Capture the cell that displays the provided text and extract its [x, y] central coordinate. 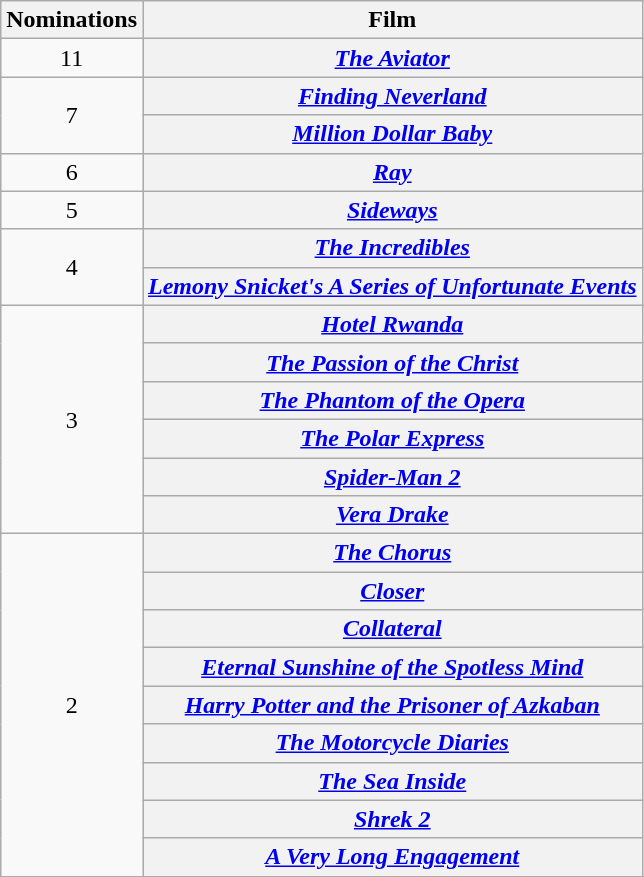
11 [72, 58]
The Phantom of the Opera [392, 400]
The Sea Inside [392, 781]
Sideways [392, 210]
Collateral [392, 629]
The Polar Express [392, 438]
Nominations [72, 20]
2 [72, 706]
The Motorcycle Diaries [392, 743]
Hotel Rwanda [392, 324]
Closer [392, 591]
The Aviator [392, 58]
A Very Long Engagement [392, 857]
Vera Drake [392, 515]
Harry Potter and the Prisoner of Azkaban [392, 705]
Finding Neverland [392, 96]
7 [72, 115]
The Chorus [392, 553]
Shrek 2 [392, 819]
Spider-Man 2 [392, 477]
The Passion of the Christ [392, 362]
Million Dollar Baby [392, 134]
Eternal Sunshine of the Spotless Mind [392, 667]
6 [72, 172]
3 [72, 419]
Lemony Snicket's A Series of Unfortunate Events [392, 286]
Film [392, 20]
The Incredibles [392, 248]
5 [72, 210]
4 [72, 267]
Ray [392, 172]
